Search for the cell housing the specified text and yield its (x, y) center coordinate. 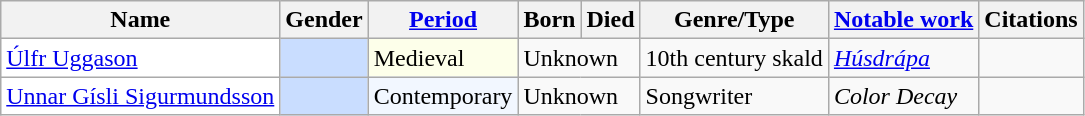
Citations (1031, 20)
Born (550, 20)
Notable work (903, 20)
Contemporary (443, 96)
Period (443, 20)
Húsdrápa (903, 58)
Songwriter (734, 96)
Name (140, 20)
Color Decay (903, 96)
Gender (324, 20)
Died (610, 20)
Unnar Gísli Sigurmundsson (140, 96)
Úlfr Uggason (140, 58)
Medieval (443, 58)
10th century skald (734, 58)
Genre/Type (734, 20)
